Return [X, Y] of the center of cell containing provided text 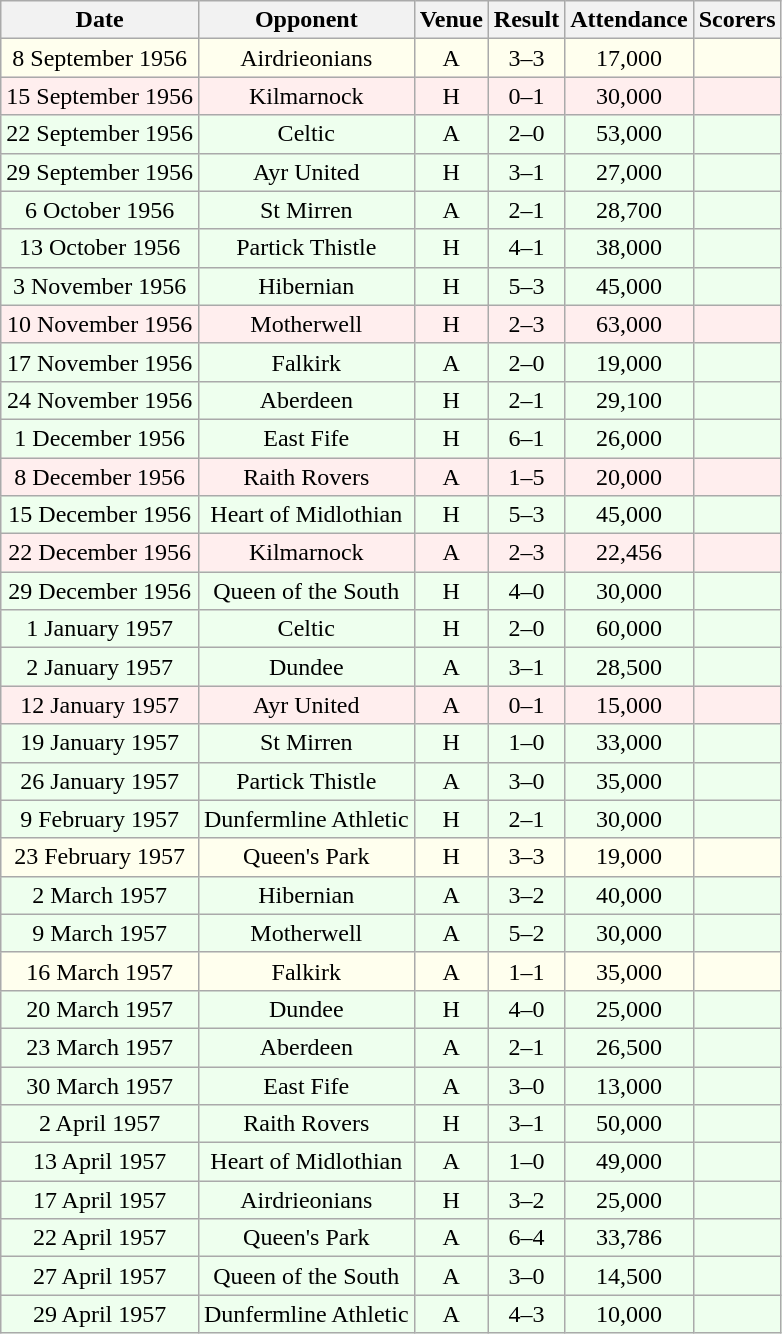
14,500 [629, 1276]
Attendance [629, 20]
27,000 [629, 172]
33,000 [629, 743]
60,000 [629, 629]
2 January 1957 [100, 667]
23 February 1957 [100, 857]
26 January 1957 [100, 781]
20,000 [629, 477]
22,456 [629, 553]
22 December 1956 [100, 553]
29 December 1956 [100, 591]
22 April 1957 [100, 1238]
6 October 1956 [100, 210]
49,000 [629, 1162]
6–4 [526, 1238]
24 November 1956 [100, 400]
13 October 1956 [100, 248]
15 December 1956 [100, 515]
17 April 1957 [100, 1200]
13,000 [629, 1085]
4–3 [526, 1314]
29 April 1957 [100, 1314]
63,000 [629, 324]
1–1 [526, 971]
Opponent [306, 20]
28,500 [629, 667]
23 March 1957 [100, 1047]
53,000 [629, 134]
28,700 [629, 210]
Venue [451, 20]
13 April 1957 [100, 1162]
10,000 [629, 1314]
2 March 1957 [100, 895]
1 January 1957 [100, 629]
8 September 1956 [100, 58]
15,000 [629, 705]
1 December 1956 [100, 438]
15 September 1956 [100, 96]
9 March 1957 [100, 933]
1–5 [526, 477]
17,000 [629, 58]
20 March 1957 [100, 1009]
16 March 1957 [100, 971]
40,000 [629, 895]
6–1 [526, 438]
30 March 1957 [100, 1085]
17 November 1956 [100, 362]
26,000 [629, 438]
38,000 [629, 248]
8 December 1956 [100, 477]
12 January 1957 [100, 705]
33,786 [629, 1238]
5–2 [526, 933]
2 April 1957 [100, 1124]
50,000 [629, 1124]
26,500 [629, 1047]
Scorers [737, 20]
22 September 1956 [100, 134]
29,100 [629, 400]
9 February 1957 [100, 819]
10 November 1956 [100, 324]
29 September 1956 [100, 172]
3 November 1956 [100, 286]
Result [526, 20]
Date [100, 20]
4–1 [526, 248]
27 April 1957 [100, 1276]
19 January 1957 [100, 743]
